Detect which cell encompasses the target text, then output its [x, y] center coordinate. 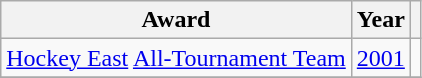
Year [380, 20]
2001 [380, 58]
Hockey East All-Tournament Team [176, 58]
Award [176, 20]
